Determine the (X, Y) coordinate at the center of the cell enclosing the given text.  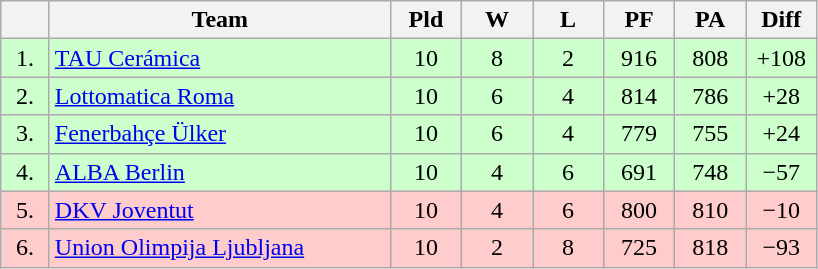
725 (640, 248)
PA (710, 20)
1. (26, 58)
2. (26, 96)
−10 (782, 210)
−57 (782, 172)
+108 (782, 58)
Team (220, 20)
3. (26, 134)
PF (640, 20)
755 (710, 134)
4. (26, 172)
691 (640, 172)
W (496, 20)
5. (26, 210)
6. (26, 248)
ALBA Berlin (220, 172)
916 (640, 58)
+28 (782, 96)
Fenerbahçe Ülker (220, 134)
786 (710, 96)
TAU Cerámica (220, 58)
Lottomatica Roma (220, 96)
Pld (426, 20)
814 (640, 96)
800 (640, 210)
DKV Joventut (220, 210)
779 (640, 134)
Diff (782, 20)
−93 (782, 248)
808 (710, 58)
+24 (782, 134)
810 (710, 210)
Union Olimpija Ljubljana (220, 248)
748 (710, 172)
818 (710, 248)
L (568, 20)
